Search for the cell housing the specified text and yield its [X, Y] center coordinate. 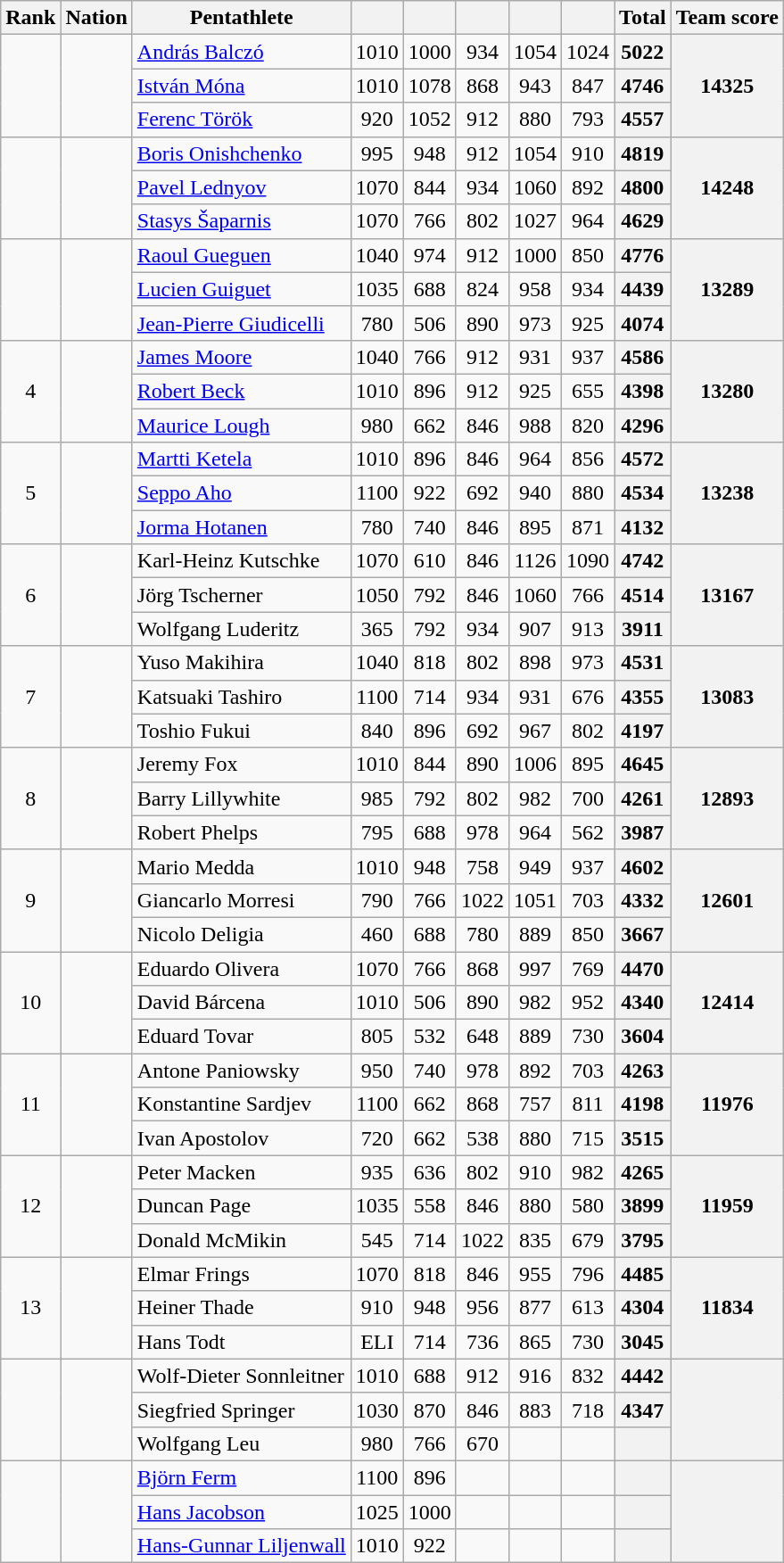
Boris Onishchenko [241, 153]
958 [535, 289]
4304 [643, 1308]
Pavel Lednyov [241, 187]
4586 [643, 357]
949 [535, 866]
Hans Jacobson [241, 1512]
ELI [376, 1342]
Toshio Fukui [241, 731]
920 [376, 120]
4 [30, 391]
12601 [727, 900]
655 [589, 391]
6 [30, 595]
Karl-Heinz Kutschke [241, 561]
365 [376, 629]
811 [589, 1104]
898 [535, 663]
Martti Ketela [241, 459]
Maurice Lough [241, 426]
877 [535, 1308]
4776 [643, 255]
580 [589, 1206]
Duncan Page [241, 1206]
907 [535, 629]
Mario Medda [241, 866]
Total [643, 18]
Elmar Frings [241, 1274]
Nicolo Deligia [241, 934]
12893 [727, 798]
9 [30, 900]
4645 [643, 765]
Rank [30, 18]
988 [535, 426]
5022 [643, 52]
1006 [535, 765]
4347 [643, 1410]
Jeremy Fox [241, 765]
950 [376, 1071]
720 [376, 1138]
1051 [535, 900]
Jörg Tscherner [241, 595]
700 [589, 798]
538 [482, 1138]
758 [482, 866]
4531 [643, 663]
11976 [727, 1104]
757 [535, 1104]
4296 [643, 426]
952 [589, 1003]
736 [482, 1342]
4602 [643, 866]
4572 [643, 459]
916 [535, 1376]
Hans Todt [241, 1342]
4261 [643, 798]
13167 [727, 595]
856 [589, 459]
8 [30, 798]
András Balczó [241, 52]
Hans-Gunnar Liljenwall [241, 1546]
4439 [643, 289]
648 [482, 1037]
Seppo Aho [241, 493]
4514 [643, 595]
Siegfried Springer [241, 1410]
Peter Macken [241, 1172]
5 [30, 493]
12414 [727, 1002]
Ivan Apostolov [241, 1138]
4819 [643, 153]
Team score [727, 18]
13238 [727, 493]
613 [589, 1308]
Stasys Šaparnis [241, 221]
935 [376, 1172]
1126 [535, 561]
Barry Lillywhite [241, 798]
913 [589, 629]
997 [535, 968]
1078 [430, 86]
13280 [727, 391]
Wolfgang Leu [241, 1443]
870 [430, 1410]
955 [535, 1274]
Wolf-Dieter Sonnleitner [241, 1376]
12 [30, 1206]
3045 [643, 1342]
Katsuaki Tashiro [241, 697]
4800 [643, 187]
4534 [643, 493]
3667 [643, 934]
532 [430, 1037]
Eduard Tovar [241, 1037]
István Móna [241, 86]
4332 [643, 900]
4197 [643, 731]
840 [376, 731]
558 [430, 1206]
Konstantine Sardjev [241, 1104]
820 [589, 426]
796 [589, 1274]
679 [589, 1240]
James Moore [241, 357]
3911 [643, 629]
David Bárcena [241, 1003]
4198 [643, 1104]
4557 [643, 120]
Robert Phelps [241, 832]
11834 [727, 1308]
676 [589, 697]
11 [30, 1104]
835 [535, 1240]
Giancarlo Morresi [241, 900]
805 [376, 1037]
790 [376, 900]
Lucien Guiguet [241, 289]
4355 [643, 697]
832 [589, 1376]
1027 [535, 221]
Eduardo Olivera [241, 968]
1052 [430, 120]
Wolfgang Luderitz [241, 629]
995 [376, 153]
Nation [96, 18]
883 [535, 1410]
4485 [643, 1274]
1090 [589, 561]
3899 [643, 1206]
4470 [643, 968]
7 [30, 697]
3515 [643, 1138]
4629 [643, 221]
3795 [643, 1240]
4074 [643, 323]
1025 [376, 1512]
Jean-Pierre Giudicelli [241, 323]
3987 [643, 832]
636 [430, 1172]
715 [589, 1138]
943 [535, 86]
10 [30, 1002]
985 [376, 798]
610 [430, 561]
Ferenc Török [241, 120]
1050 [376, 595]
Pentathlete [241, 18]
824 [482, 289]
11959 [727, 1206]
1030 [376, 1410]
4398 [643, 391]
13 [30, 1308]
847 [589, 86]
Jorma Hotanen [241, 527]
14325 [727, 86]
793 [589, 120]
562 [589, 832]
Heiner Thade [241, 1308]
4265 [643, 1172]
13289 [727, 289]
4746 [643, 86]
871 [589, 527]
670 [482, 1443]
865 [535, 1342]
Robert Beck [241, 391]
Yuso Makihira [241, 663]
4340 [643, 1003]
4442 [643, 1376]
940 [535, 493]
974 [430, 255]
Antone Paniowsky [241, 1071]
4263 [643, 1071]
718 [589, 1410]
Björn Ferm [241, 1477]
545 [376, 1240]
14248 [727, 187]
Donald McMikin [241, 1240]
4742 [643, 561]
795 [376, 832]
769 [589, 968]
4132 [643, 527]
967 [535, 731]
460 [376, 934]
3604 [643, 1037]
956 [482, 1308]
1024 [589, 52]
Raoul Gueguen [241, 255]
13083 [727, 697]
